Detect which cell encompasses the target text, then output its (X, Y) center coordinate. 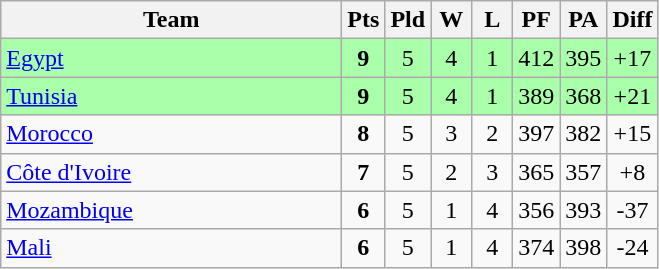
7 (364, 172)
Mozambique (172, 210)
W (452, 20)
Mali (172, 248)
PF (536, 20)
365 (536, 172)
Team (172, 20)
Egypt (172, 58)
Pts (364, 20)
382 (584, 134)
-24 (632, 248)
+17 (632, 58)
356 (536, 210)
+15 (632, 134)
389 (536, 96)
+8 (632, 172)
Tunisia (172, 96)
357 (584, 172)
393 (584, 210)
Diff (632, 20)
374 (536, 248)
+21 (632, 96)
397 (536, 134)
412 (536, 58)
395 (584, 58)
8 (364, 134)
398 (584, 248)
PA (584, 20)
L (492, 20)
Côte d'Ivoire (172, 172)
-37 (632, 210)
368 (584, 96)
Pld (408, 20)
Morocco (172, 134)
